Identify which cell holds the provided text, then report its [X, Y] central coordinate. 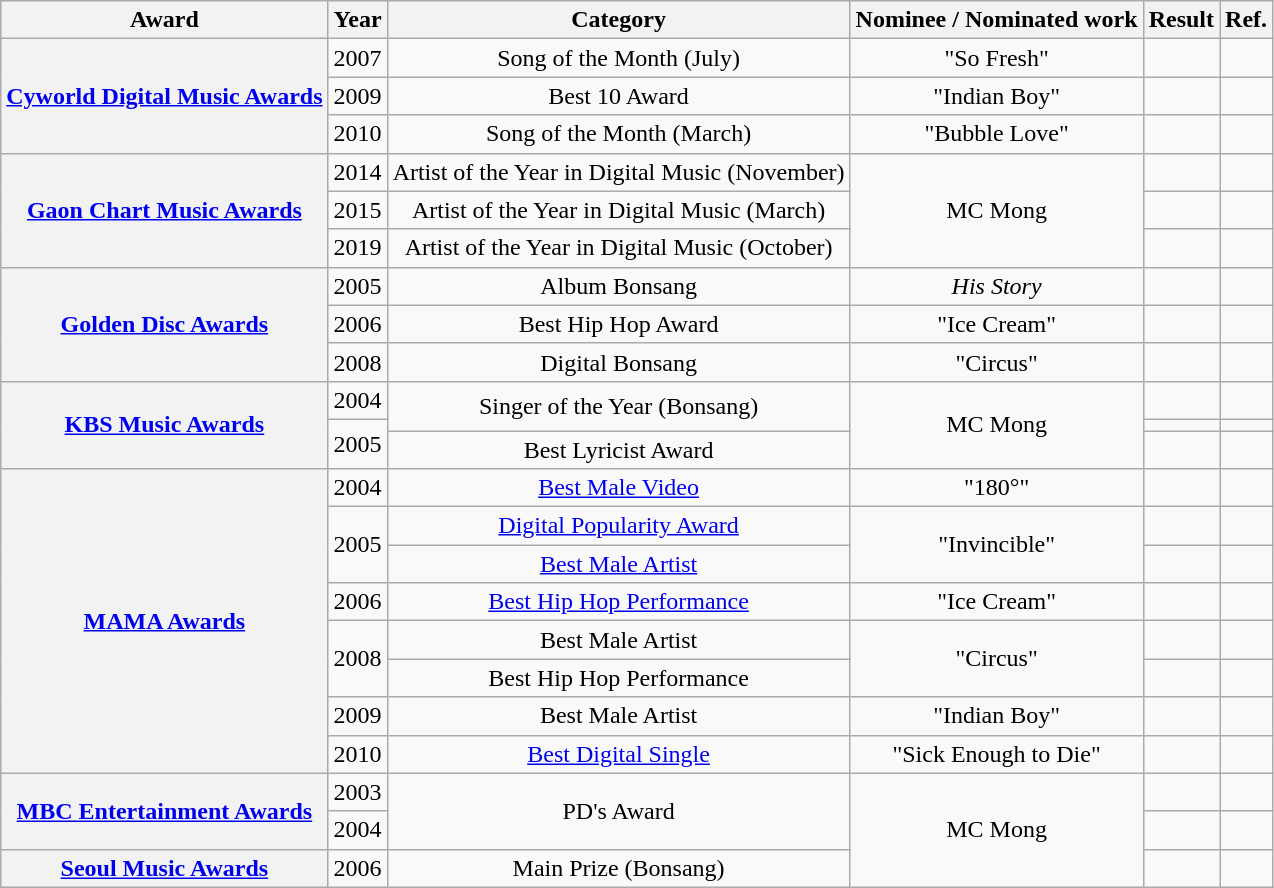
PD's Award [618, 811]
KBS Music Awards [164, 424]
Singer of the Year (Bonsang) [618, 406]
Digital Popularity Award [618, 526]
Gaon Chart Music Awards [164, 210]
Best Digital Single [618, 754]
Award [164, 20]
Best Male Video [618, 488]
2003 [358, 792]
"Sick Enough to Die" [996, 754]
His Story [996, 286]
"180°" [996, 488]
Category [618, 20]
Main Prize (Bonsang) [618, 868]
Result [1181, 20]
Artist of the Year in Digital Music (October) [618, 248]
"Invincible" [996, 545]
Song of the Month (July) [618, 58]
Album Bonsang [618, 286]
"So Fresh" [996, 58]
Digital Bonsang [618, 362]
Golden Disc Awards [164, 324]
2019 [358, 248]
2007 [358, 58]
Best Lyricist Award [618, 449]
2015 [358, 210]
Seoul Music Awards [164, 868]
Year [358, 20]
2014 [358, 172]
Best Hip Hop Award [618, 324]
Nominee / Nominated work [996, 20]
Artist of the Year in Digital Music (November) [618, 172]
Cyworld Digital Music Awards [164, 96]
MBC Entertainment Awards [164, 811]
Song of the Month (March) [618, 134]
MAMA Awards [164, 621]
Ref. [1246, 20]
Best 10 Award [618, 96]
"Bubble Love" [996, 134]
Artist of the Year in Digital Music (March) [618, 210]
